Identify which cell holds the provided text, then report its [x, y] central coordinate. 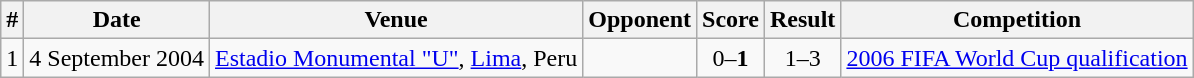
4 September 2004 [117, 58]
1–3 [802, 58]
Competition [1017, 20]
# [12, 20]
Estadio Monumental "U", Lima, Peru [396, 58]
Score [731, 20]
0–1 [731, 58]
Opponent [640, 20]
Result [802, 20]
Venue [396, 20]
1 [12, 58]
Date [117, 20]
2006 FIFA World Cup qualification [1017, 58]
